Capture the cell that displays the provided text and extract its [x, y] central coordinate. 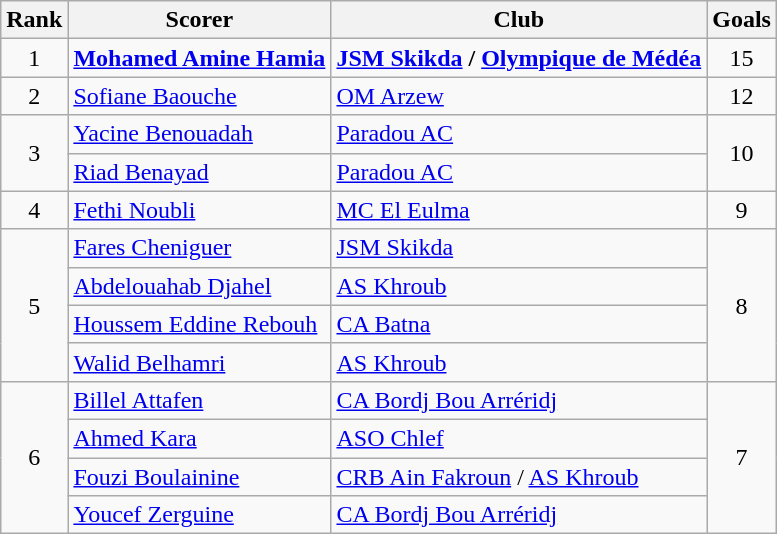
Billel Attafen [200, 400]
3 [34, 153]
Houssem Eddine Rebouh [200, 324]
Ahmed Kara [200, 438]
1 [34, 58]
4 [34, 210]
MC El Eulma [519, 210]
Youcef Zerguine [200, 515]
5 [34, 305]
Goals [742, 20]
ASO Chlef [519, 438]
15 [742, 58]
Sofiane Baouche [200, 96]
JSM Skikda / Olympique de Médéa [519, 58]
CRB Ain Fakroun / AS Khroub [519, 477]
Fares Cheniguer [200, 248]
Walid Belhamri [200, 362]
Riad Benayad [200, 172]
OM Arzew [519, 96]
Abdelouahab Djahel [200, 286]
CA Batna [519, 324]
Mohamed Amine Hamia [200, 58]
9 [742, 210]
6 [34, 457]
Rank [34, 20]
2 [34, 96]
7 [742, 457]
Fethi Noubli [200, 210]
8 [742, 305]
JSM Skikda [519, 248]
Fouzi Boulainine [200, 477]
Yacine Benouadah [200, 134]
Scorer [200, 20]
12 [742, 96]
10 [742, 153]
Club [519, 20]
